Find where the given text appears and provide that cell's center as [x, y] coordinate. 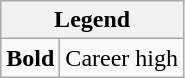
Legend [92, 20]
Career high [122, 58]
Bold [30, 58]
